For the text-containing cell, return its midpoint in [x, y] coordinate format. 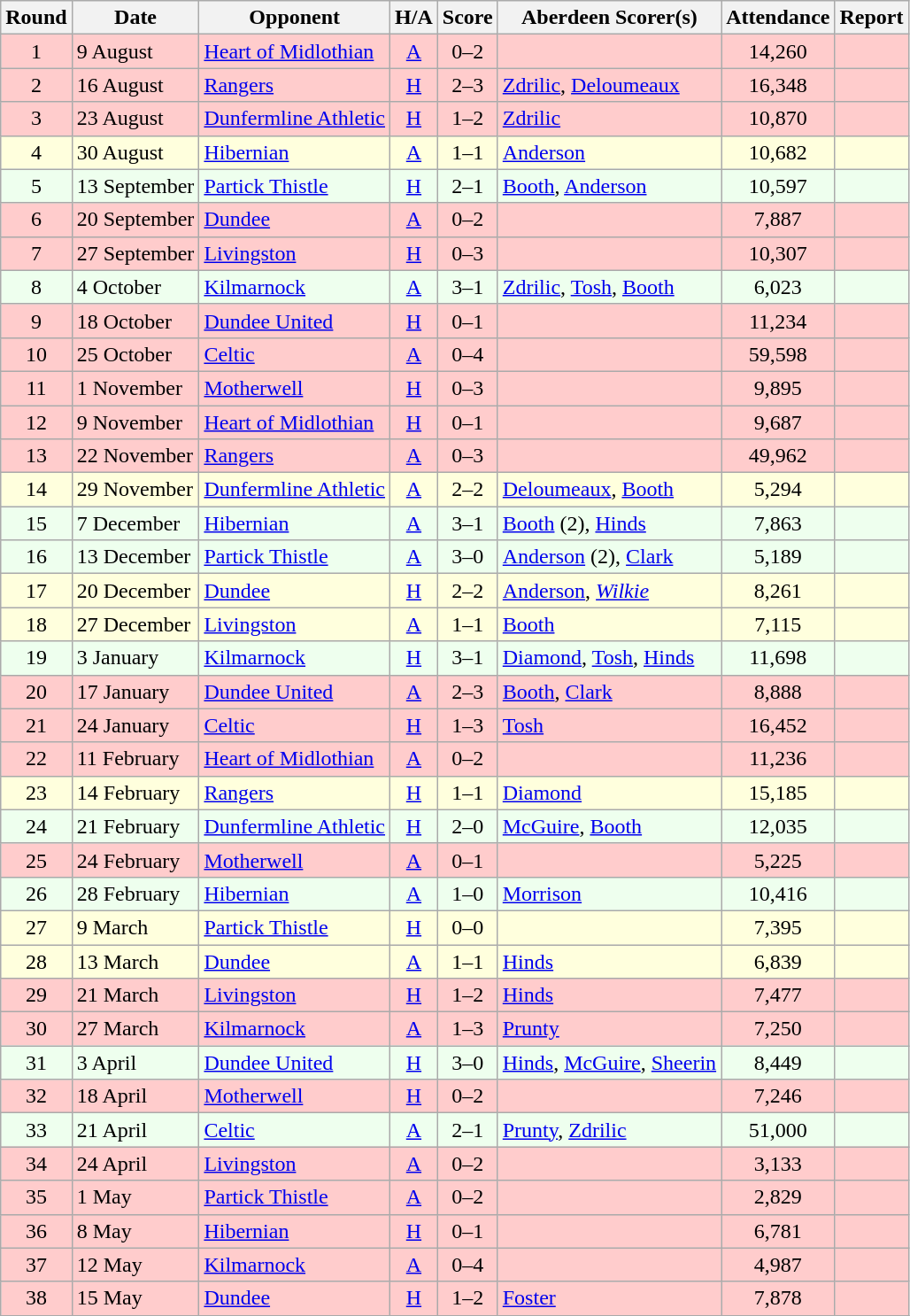
Zdrilic [609, 119]
Diamond, Tosh, Hinds [609, 658]
22 [36, 759]
Aberdeen Scorer(s) [609, 18]
28 [36, 961]
16,452 [778, 725]
Prunty, Zdrilic [609, 1130]
Booth [609, 624]
9 November [135, 422]
1 November [135, 388]
15,185 [778, 793]
Date [135, 18]
13 March [135, 961]
32 [36, 1096]
21 March [135, 995]
34 [36, 1164]
5 [36, 186]
25 [36, 860]
17 January [135, 692]
6,023 [778, 287]
27 [36, 927]
22 November [135, 456]
38 [36, 1298]
20 [36, 692]
10,870 [778, 119]
2–0 [467, 826]
30 [36, 1029]
11 [36, 388]
18 [36, 624]
37 [36, 1265]
Booth, Clark [609, 692]
7,395 [778, 927]
Anderson, Wilkie [609, 591]
18 April [135, 1096]
Deloumeaux, Booth [609, 490]
16,348 [778, 85]
6,839 [778, 961]
19 [36, 658]
21 February [135, 826]
29 November [135, 490]
Opponent [295, 18]
20 December [135, 591]
3 [36, 119]
Zdrilic, Tosh, Booth [609, 287]
7 December [135, 523]
7,863 [778, 523]
11 February [135, 759]
21 [36, 725]
24 [36, 826]
Hinds, McGuire, Sheerin [609, 1063]
Report [871, 18]
4,987 [778, 1265]
Booth, Anderson [609, 186]
H/A [414, 18]
5,294 [778, 490]
35 [36, 1197]
28 February [135, 894]
23 [36, 793]
9,687 [778, 422]
McGuire, Booth [609, 826]
11,698 [778, 658]
8,888 [778, 692]
11,234 [778, 321]
12 May [135, 1265]
9 August [135, 51]
Foster [609, 1298]
Zdrilic, Deloumeaux [609, 85]
26 [36, 894]
10 [36, 354]
3 April [135, 1063]
6,781 [778, 1231]
14 February [135, 793]
24 April [135, 1164]
Diamond [609, 793]
1 [36, 51]
9 [36, 321]
21 April [135, 1130]
15 [36, 523]
13 September [135, 186]
24 February [135, 860]
16 [36, 557]
2,829 [778, 1197]
Score [467, 18]
8,449 [778, 1063]
24 January [135, 725]
0–0 [467, 927]
7,250 [778, 1029]
5,189 [778, 557]
36 [36, 1231]
27 September [135, 253]
23 August [135, 119]
1–0 [467, 894]
29 [36, 995]
14 [36, 490]
4 [36, 152]
30 August [135, 152]
15 May [135, 1298]
49,962 [778, 456]
8,261 [778, 591]
33 [36, 1130]
13 December [135, 557]
51,000 [778, 1130]
8 [36, 287]
3 January [135, 658]
10,307 [778, 253]
13 [36, 456]
10,682 [778, 152]
18 October [135, 321]
7,887 [778, 220]
11,236 [778, 759]
31 [36, 1063]
12 [36, 422]
25 October [135, 354]
Morrison [609, 894]
7,115 [778, 624]
Round [36, 18]
17 [36, 591]
12,035 [778, 826]
Anderson (2), Clark [609, 557]
20 September [135, 220]
5,225 [778, 860]
1 May [135, 1197]
9 March [135, 927]
10,597 [778, 186]
Booth (2), Hinds [609, 523]
8 May [135, 1231]
Prunty [609, 1029]
4 October [135, 287]
Tosh [609, 725]
7,477 [778, 995]
10,416 [778, 894]
Attendance [778, 18]
59,598 [778, 354]
7 [36, 253]
7,246 [778, 1096]
16 August [135, 85]
Anderson [609, 152]
3,133 [778, 1164]
27 December [135, 624]
27 March [135, 1029]
2 [36, 85]
7,878 [778, 1298]
6 [36, 220]
9,895 [778, 388]
14,260 [778, 51]
